Return [x, y] of the center of cell containing provided text 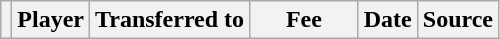
Player [51, 20]
Source [458, 20]
Fee [304, 20]
Transferred to [170, 20]
Date [388, 20]
